Output the (X, Y) coordinate of the center of the cell containing the given text.  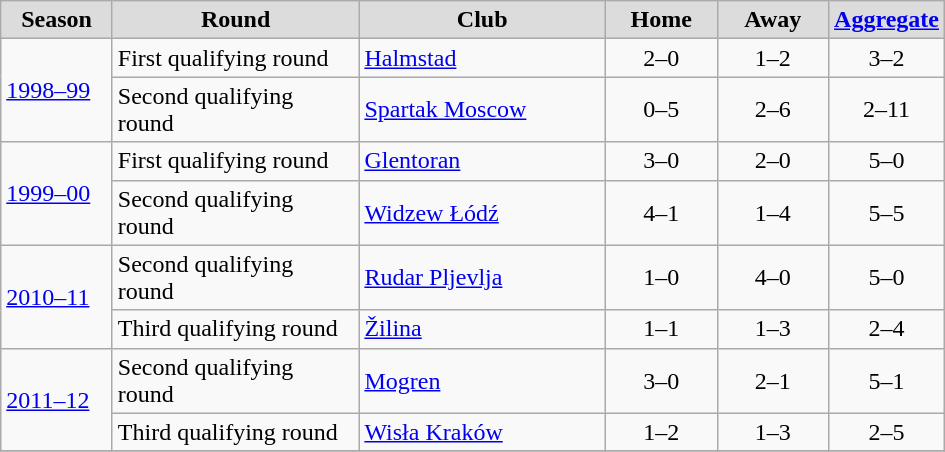
2–4 (887, 329)
Round (236, 20)
2–1 (773, 380)
1–0 (661, 278)
Wisła Kraków (482, 432)
4–1 (661, 212)
Away (773, 20)
2011–12 (57, 400)
Halmstad (482, 58)
Rudar Pljevlja (482, 278)
1998–99 (57, 90)
1–4 (773, 212)
1–1 (661, 329)
2–6 (773, 110)
2–11 (887, 110)
2–5 (887, 432)
Glentoran (482, 161)
2010–11 (57, 296)
Spartak Moscow (482, 110)
Mogren (482, 380)
3–2 (887, 58)
5–1 (887, 380)
0–5 (661, 110)
1999–00 (57, 194)
Season (57, 20)
5–5 (887, 212)
4–0 (773, 278)
Žilina (482, 329)
Club (482, 20)
Aggregate (887, 20)
Home (661, 20)
Widzew Łódź (482, 212)
